Locate the cell with the specified text and output its (x, y) center coordinate. 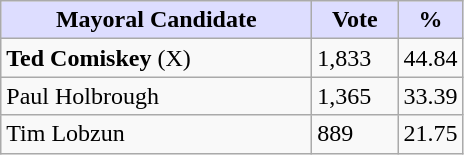
889 (355, 134)
1,365 (355, 96)
33.39 (430, 96)
Mayoral Candidate (156, 20)
% (430, 20)
21.75 (430, 134)
44.84 (430, 58)
Ted Comiskey (X) (156, 58)
Paul Holbrough (156, 96)
1,833 (355, 58)
Tim Lobzun (156, 134)
Vote (355, 20)
